Extract the [X, Y] coordinate from the center of the cell holding the provided text.  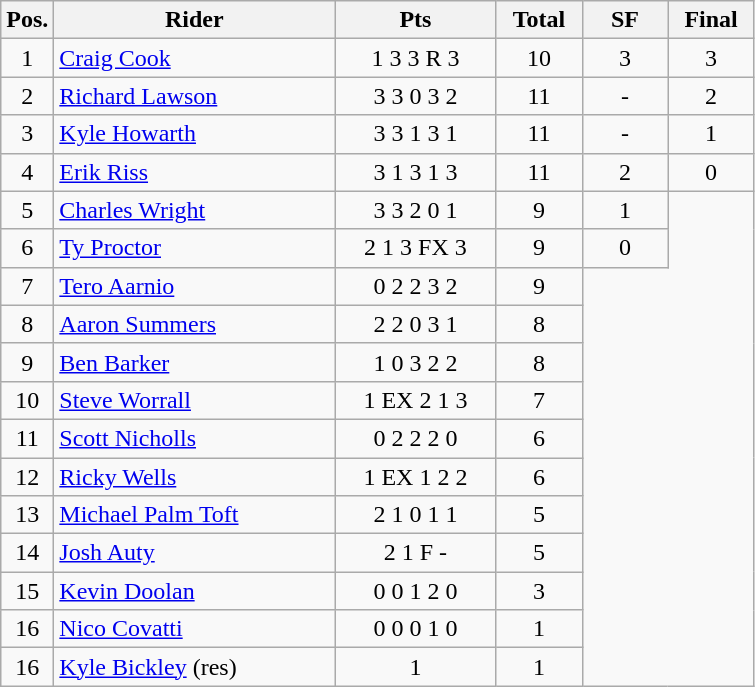
1 EX 1 2 2 [416, 477]
1 0 3 2 2 [416, 362]
3 1 3 1 3 [416, 172]
Scott Nicholls [194, 438]
3 3 2 0 1 [416, 210]
Tero Aarnio [194, 286]
Steve Worrall [194, 400]
Erik Riss [194, 172]
15 [28, 591]
Final [711, 20]
0 0 1 2 0 [416, 591]
13 [28, 515]
1 EX 2 1 3 [416, 400]
Total [539, 20]
Michael Palm Toft [194, 515]
2 1 0 1 1 [416, 515]
2 2 0 3 1 [416, 324]
Ty Proctor [194, 248]
0 2 2 2 0 [416, 438]
Ben Barker [194, 362]
SF [625, 20]
Pts [416, 20]
Kyle Bickley (res) [194, 667]
Aaron Summers [194, 324]
0 0 0 1 0 [416, 629]
14 [28, 553]
1 3 3 R 3 [416, 58]
3 3 0 3 2 [416, 96]
Josh Auty [194, 553]
Kyle Howarth [194, 134]
3 3 1 3 1 [416, 134]
2 1 3 FX 3 [416, 248]
Richard Lawson [194, 96]
12 [28, 477]
Rider [194, 20]
2 1 F - [416, 553]
0 2 2 3 2 [416, 286]
4 [28, 172]
Kevin Doolan [194, 591]
Ricky Wells [194, 477]
Nico Covatti [194, 629]
Craig Cook [194, 58]
Charles Wright [194, 210]
Pos. [28, 20]
